Find where the given text appears and provide that cell's center as [X, Y] coordinate. 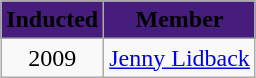
Inducted [52, 20]
Jenny Lidback [180, 58]
2009 [52, 58]
Member [180, 20]
